Locate the cell with the specified text and output its (x, y) center coordinate. 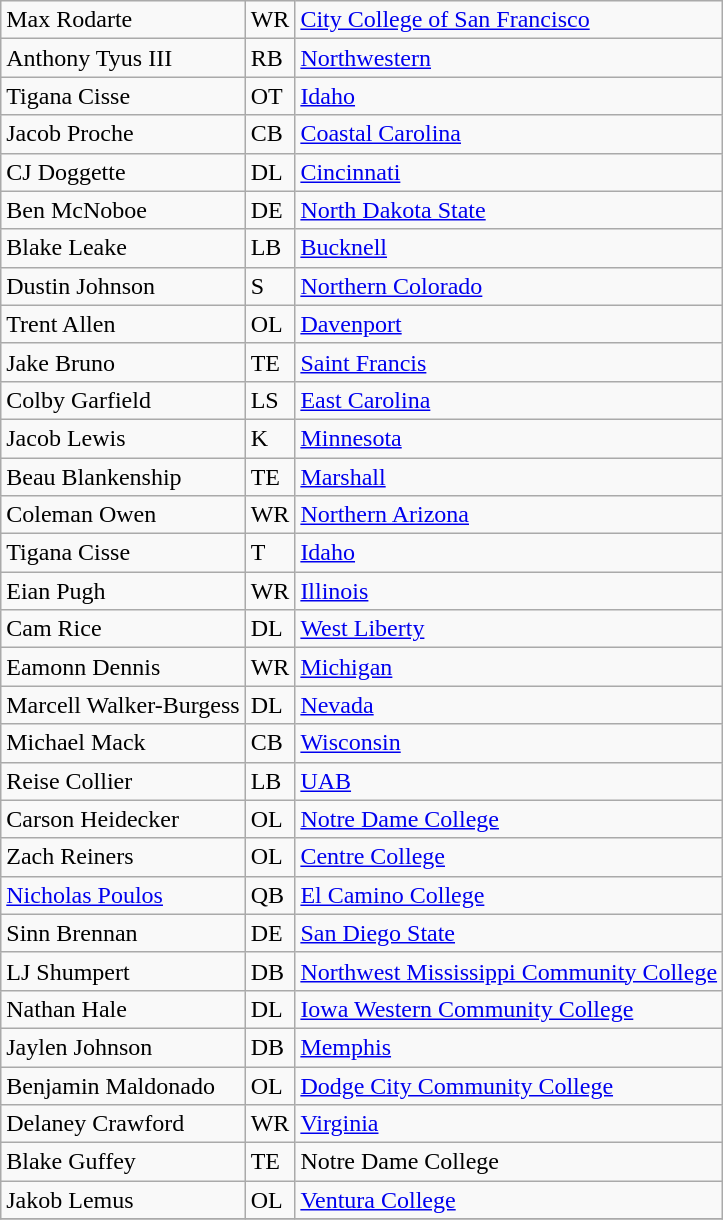
Max Rodarte (123, 20)
OT (270, 96)
Eamonn Dennis (123, 667)
T (270, 553)
LJ Shumpert (123, 971)
Benjamin Maldonado (123, 1085)
Nevada (509, 705)
LS (270, 400)
East Carolina (509, 400)
Michael Mack (123, 743)
Reise Collier (123, 781)
Eian Pugh (123, 591)
RB (270, 58)
QB (270, 895)
Northwestern (509, 58)
North Dakota State (509, 210)
Marshall (509, 477)
Ventura College (509, 1200)
Carson Heidecker (123, 819)
Davenport (509, 324)
Centre College (509, 857)
Trent Allen (123, 324)
Illinois (509, 591)
Iowa Western Community College (509, 1009)
Beau Blankenship (123, 477)
Cincinnati (509, 172)
Cam Rice (123, 629)
Ben McNoboe (123, 210)
San Diego State (509, 933)
Virginia (509, 1124)
West Liberty (509, 629)
Northern Colorado (509, 286)
Northwest Mississippi Community College (509, 971)
S (270, 286)
CJ Doggette (123, 172)
Minnesota (509, 438)
Marcell Walker-Burgess (123, 705)
Nathan Hale (123, 1009)
Anthony Tyus III (123, 58)
Blake Guffey (123, 1162)
K (270, 438)
Jake Bruno (123, 362)
Coleman Owen (123, 515)
Nicholas Poulos (123, 895)
El Camino College (509, 895)
Michigan (509, 667)
Bucknell (509, 248)
Colby Garfield (123, 400)
Saint Francis (509, 362)
Delaney Crawford (123, 1124)
Wisconsin (509, 743)
Memphis (509, 1047)
Jaylen Johnson (123, 1047)
Jacob Lewis (123, 438)
Northern Arizona (509, 515)
Sinn Brennan (123, 933)
UAB (509, 781)
Dodge City Community College (509, 1085)
Jacob Proche (123, 134)
Zach Reiners (123, 857)
Coastal Carolina (509, 134)
Dustin Johnson (123, 286)
Blake Leake (123, 248)
Jakob Lemus (123, 1200)
City College of San Francisco (509, 20)
